Capture the cell that displays the provided text and extract its [X, Y] central coordinate. 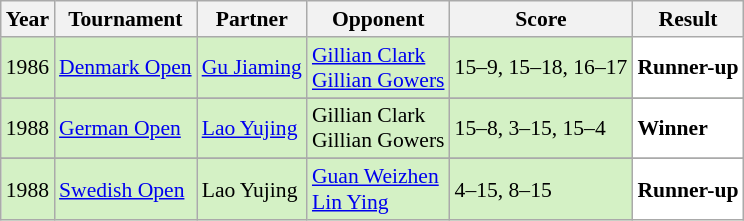
Guan Weizhen Lin Ying [378, 190]
15–8, 3–15, 15–4 [542, 128]
Gu Jiaming [252, 68]
German Open [126, 128]
4–15, 8–15 [542, 190]
Partner [252, 19]
Winner [688, 128]
1986 [28, 68]
15–9, 15–18, 16–17 [542, 68]
Denmark Open [126, 68]
Result [688, 19]
Year [28, 19]
Tournament [126, 19]
Opponent [378, 19]
Score [542, 19]
Swedish Open [126, 190]
